Find where the given text appears and provide that cell's center as [x, y] coordinate. 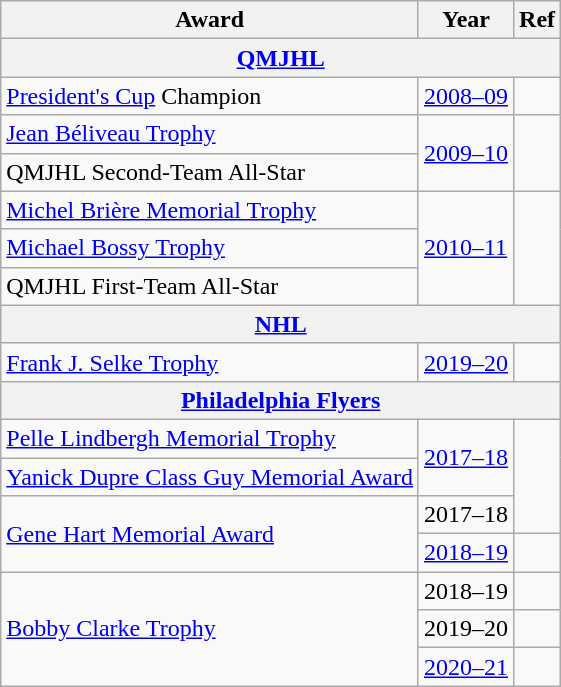
Pelle Lindbergh Memorial Trophy [210, 438]
QMJHL [281, 58]
Jean Béliveau Trophy [210, 134]
2010–11 [466, 248]
2008–09 [466, 96]
2020–21 [466, 667]
President's Cup Champion [210, 96]
Philadelphia Flyers [281, 400]
NHL [281, 324]
Bobby Clarke Trophy [210, 629]
QMJHL Second-Team All-Star [210, 172]
Award [210, 20]
Frank J. Selke Trophy [210, 362]
Gene Hart Memorial Award [210, 534]
Yanick Dupre Class Guy Memorial Award [210, 477]
2009–10 [466, 153]
Year [466, 20]
Michel Brière Memorial Trophy [210, 210]
QMJHL First-Team All-Star [210, 286]
Michael Bossy Trophy [210, 248]
Ref [538, 20]
